From the cell containing the given text, extract its center point as [x, y] coordinate. 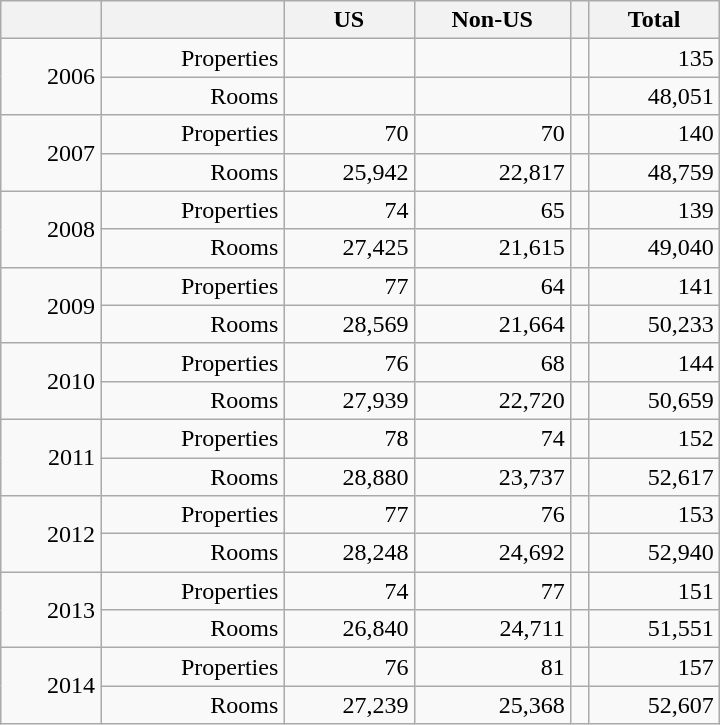
68 [492, 362]
152 [654, 438]
151 [654, 591]
52,940 [654, 553]
2011 [51, 457]
Total [654, 20]
51,551 [654, 629]
2008 [51, 229]
2010 [51, 381]
52,607 [654, 705]
21,615 [492, 248]
2013 [51, 610]
Non-US [492, 20]
139 [654, 210]
144 [654, 362]
28,880 [349, 477]
24,692 [492, 553]
52,617 [654, 477]
24,711 [492, 629]
153 [654, 515]
135 [654, 58]
22,817 [492, 172]
140 [654, 134]
25,368 [492, 705]
64 [492, 286]
28,569 [349, 324]
21,664 [492, 324]
26,840 [349, 629]
28,248 [349, 553]
141 [654, 286]
81 [492, 667]
27,239 [349, 705]
22,720 [492, 400]
78 [349, 438]
50,659 [654, 400]
2009 [51, 305]
2014 [51, 686]
2007 [51, 153]
48,051 [654, 96]
157 [654, 667]
2006 [51, 77]
27,939 [349, 400]
2012 [51, 534]
US [349, 20]
48,759 [654, 172]
50,233 [654, 324]
23,737 [492, 477]
49,040 [654, 248]
25,942 [349, 172]
65 [492, 210]
27,425 [349, 248]
